Return the (x, y) coordinate for the center point of the cell that contains the specified text.  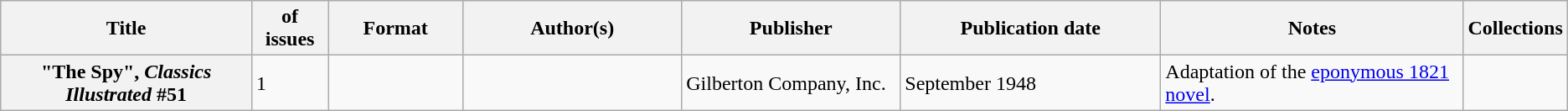
Publisher (791, 29)
Adaptation of the eponymous 1821 novel. (1312, 82)
September 1948 (1030, 82)
of issues (290, 29)
1 (290, 82)
Collections (1515, 29)
Publication date (1030, 29)
Author(s) (573, 29)
Gilberton Company, Inc. (791, 82)
Notes (1312, 29)
Format (395, 29)
Title (126, 29)
"The Spy", Classics Illustrated #51 (126, 82)
